Return [X, Y] of the center of cell containing provided text 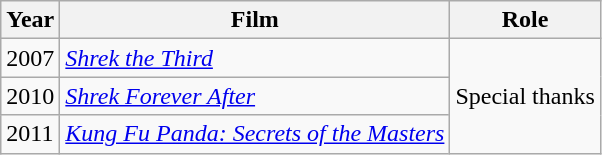
2010 [30, 96]
Special thanks [525, 96]
Shrek the Third [255, 58]
Shrek Forever After [255, 96]
2011 [30, 134]
2007 [30, 58]
Year [30, 20]
Kung Fu Panda: Secrets of the Masters [255, 134]
Film [255, 20]
Role [525, 20]
